From the cell containing the given text, extract its center point as (X, Y) coordinate. 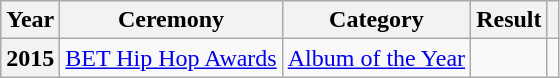
2015 (30, 58)
Year (30, 20)
Album of the Year (376, 58)
Ceremony (171, 20)
BET Hip Hop Awards (171, 58)
Result (509, 20)
Category (376, 20)
